Identify which cell holds the provided text, then report its [x, y] central coordinate. 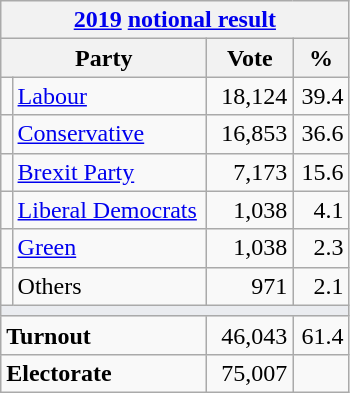
7,173 [250, 172]
46,043 [250, 335]
Vote [250, 58]
18,124 [250, 96]
61.4 [321, 335]
2.1 [321, 286]
2019 notional result [175, 20]
39.4 [321, 96]
Liberal Democrats [110, 210]
Conservative [110, 134]
15.6 [321, 172]
Party [104, 58]
Others [110, 286]
4.1 [321, 210]
Electorate [104, 373]
2.3 [321, 248]
16,853 [250, 134]
% [321, 58]
Turnout [104, 335]
Green [110, 248]
Brexit Party [110, 172]
75,007 [250, 373]
971 [250, 286]
Labour [110, 96]
36.6 [321, 134]
